Provide the (x, y) coordinate of the cell's center where the given text is located.  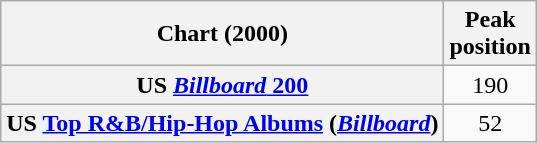
52 (490, 123)
US Billboard 200 (222, 85)
Chart (2000) (222, 34)
US Top R&B/Hip-Hop Albums (Billboard) (222, 123)
190 (490, 85)
Peakposition (490, 34)
